Locate the cell with the specified text and output its (X, Y) center coordinate. 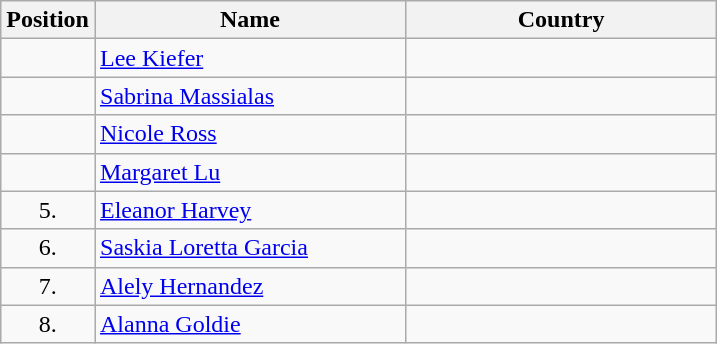
Name (250, 20)
8. (48, 324)
7. (48, 286)
Sabrina Massialas (250, 96)
Country (562, 20)
Lee Kiefer (250, 58)
5. (48, 210)
Alanna Goldie (250, 324)
Eleanor Harvey (250, 210)
Margaret Lu (250, 172)
Saskia Loretta Garcia (250, 248)
Alely Hernandez (250, 286)
Position (48, 20)
6. (48, 248)
Nicole Ross (250, 134)
